Return the [x, y] coordinate for the center point of the cell that contains the specified text.  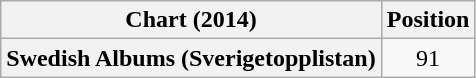
Chart (2014) [191, 20]
91 [428, 58]
Position [428, 20]
Swedish Albums (Sverigetopplistan) [191, 58]
